Pinpoint the cell where the given text exists, returning its [x, y] midpoint coordinate. 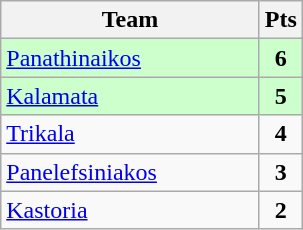
Panathinaikos [130, 58]
Team [130, 20]
Panelefsiniakos [130, 172]
6 [280, 58]
Kastoria [130, 210]
5 [280, 96]
3 [280, 172]
4 [280, 134]
Trikala [130, 134]
2 [280, 210]
Kalamata [130, 96]
Pts [280, 20]
